Output the [X, Y] coordinate of the center of the cell containing the given text.  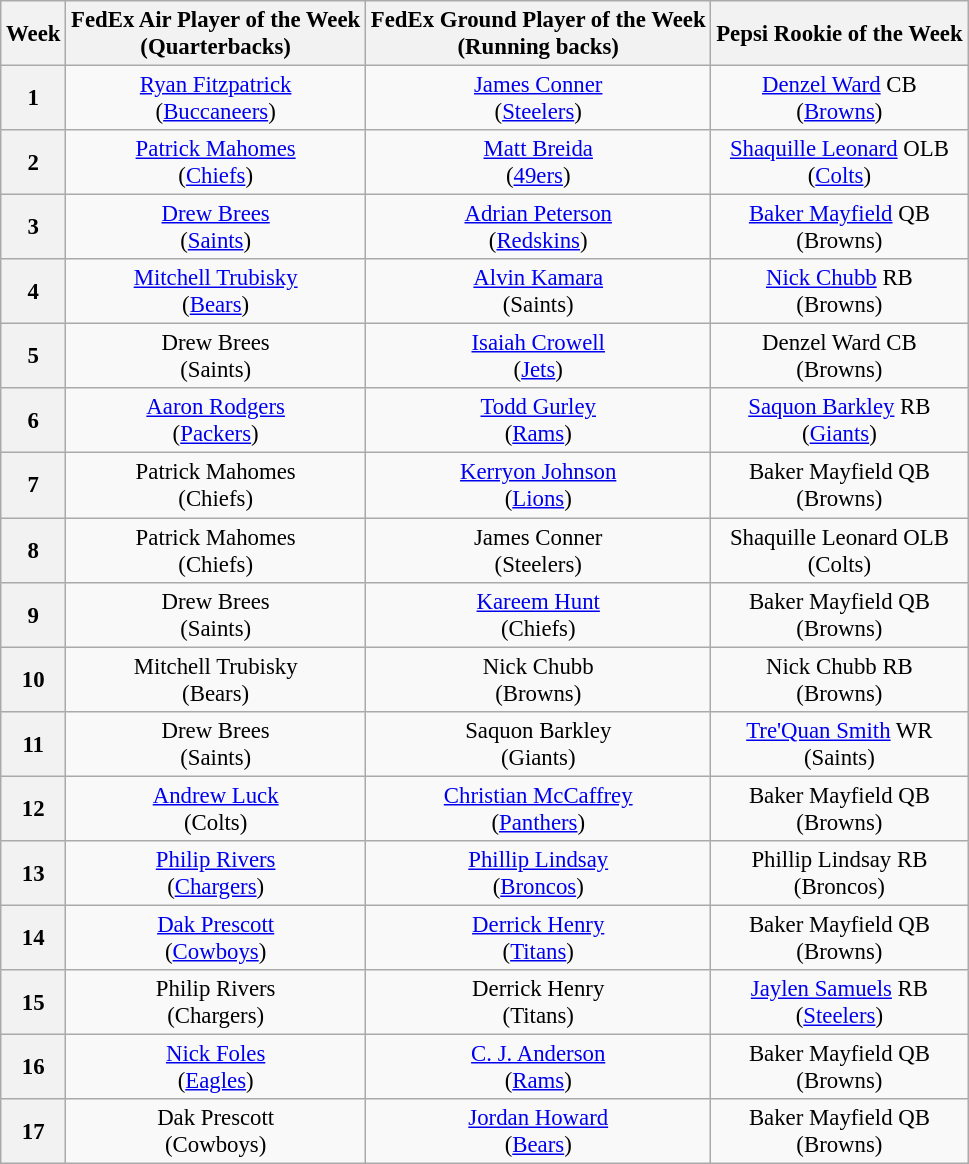
17 [34, 1132]
Aaron Rodgers(Packers) [216, 420]
Nick Chubb(Browns) [538, 680]
10 [34, 680]
Todd Gurley(Rams) [538, 420]
15 [34, 1002]
Phillip Lindsay RB(Broncos) [840, 874]
Alvin Kamara(Saints) [538, 292]
14 [34, 938]
1 [34, 98]
Matt Breida(49ers) [538, 162]
2 [34, 162]
Saquon Barkley(Giants) [538, 744]
Andrew Luck(Colts) [216, 808]
Christian McCaffrey(Panthers) [538, 808]
13 [34, 874]
Jaylen Samuels RB(Steelers) [840, 1002]
16 [34, 1066]
11 [34, 744]
Isaiah Crowell(Jets) [538, 356]
12 [34, 808]
Phillip Lindsay(Broncos) [538, 874]
Week [34, 34]
Jordan Howard(Bears) [538, 1132]
7 [34, 486]
Pepsi Rookie of the Week [840, 34]
3 [34, 228]
Adrian Peterson(Redskins) [538, 228]
FedEx Ground Player of the Week(Running backs) [538, 34]
FedEx Air Player of the Week(Quarterbacks) [216, 34]
4 [34, 292]
Kareem Hunt(Chiefs) [538, 614]
Kerryon Johnson(Lions) [538, 486]
Saquon Barkley RB(Giants) [840, 420]
8 [34, 550]
C. J. Anderson(Rams) [538, 1066]
Tre'Quan Smith WR(Saints) [840, 744]
6 [34, 420]
9 [34, 614]
5 [34, 356]
Ryan Fitzpatrick(Buccaneers) [216, 98]
Nick Foles(Eagles) [216, 1066]
